Detect which cell encompasses the target text, then output its (X, Y) center coordinate. 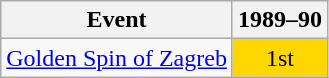
1989–90 (280, 20)
Golden Spin of Zagreb (117, 58)
1st (280, 58)
Event (117, 20)
